Determine the (x, y) coordinate at the center of the cell enclosing the given text.  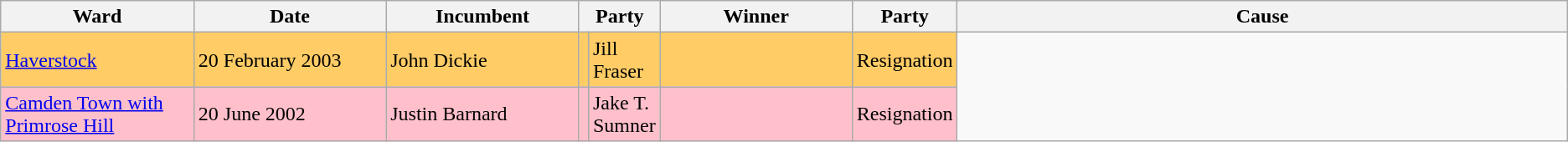
Ward (97, 17)
Incumbent (482, 17)
20 February 2003 (290, 60)
20 June 2002 (290, 114)
Cause (1262, 17)
Camden Town with Primrose Hill (97, 114)
Winner (756, 17)
Haverstock (97, 60)
John Dickie (482, 60)
Jake T. Sumner (624, 114)
Justin Barnard (482, 114)
Jill Fraser (624, 60)
Date (290, 17)
